Output the (X, Y) coordinate of the center of the cell containing the given text.  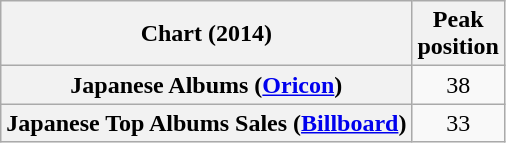
Japanese Top Albums Sales (Billboard) (206, 123)
38 (458, 85)
Japanese Albums (Oricon) (206, 85)
33 (458, 123)
Chart (2014) (206, 34)
Peak position (458, 34)
